Identify which cell holds the provided text, then report its (x, y) central coordinate. 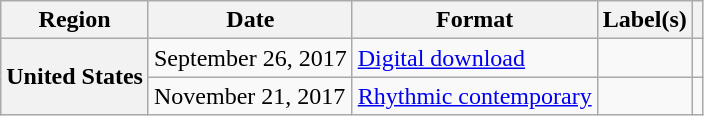
United States (75, 77)
Rhythmic contemporary (474, 96)
Format (474, 20)
November 21, 2017 (250, 96)
Label(s) (644, 20)
Digital download (474, 58)
Date (250, 20)
Region (75, 20)
September 26, 2017 (250, 58)
